From the cell containing the given text, extract its center point as (X, Y) coordinate. 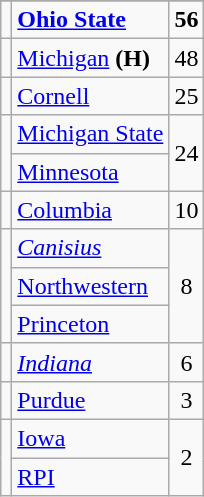
Canisius (90, 248)
8 (186, 286)
Princeton (90, 324)
Northwestern (90, 286)
Ohio State (90, 20)
Indiana (90, 362)
Columbia (90, 210)
48 (186, 58)
2 (186, 457)
Michigan (H) (90, 58)
RPI (90, 477)
3 (186, 400)
Purdue (90, 400)
25 (186, 96)
Iowa (90, 438)
10 (186, 210)
56 (186, 20)
Minnesota (90, 172)
6 (186, 362)
Cornell (90, 96)
Michigan State (90, 134)
24 (186, 153)
